From the cell containing the given text, extract its center point as (X, Y) coordinate. 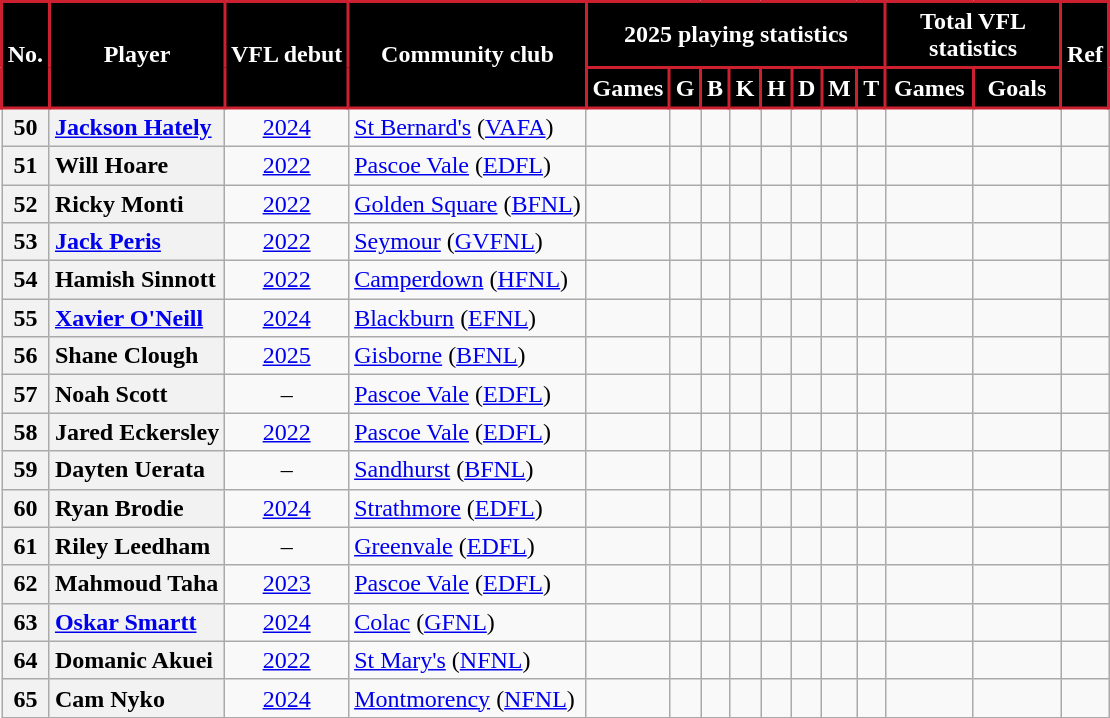
59 (26, 470)
Ricky Monti (136, 203)
Riley Leedham (136, 546)
53 (26, 242)
Sandhurst (BFNL) (468, 470)
B (716, 88)
Montmorency (NFNL) (468, 698)
56 (26, 356)
Shane Clough (136, 356)
G (686, 88)
2025 playing statistics (736, 36)
60 (26, 508)
58 (26, 432)
57 (26, 394)
K (744, 88)
Greenvale (EDFL) (468, 546)
Mahmoud Taha (136, 584)
54 (26, 280)
St Mary's (NFNL) (468, 660)
D (807, 88)
Will Hoare (136, 165)
Blackburn (EFNL) (468, 318)
Gisborne (BFNL) (468, 356)
Dayten Uerata (136, 470)
Jack Peris (136, 242)
63 (26, 622)
Camperdown (HFNL) (468, 280)
Xavier O'Neill (136, 318)
Cam Nyko (136, 698)
Oskar Smartt (136, 622)
2023 (287, 584)
64 (26, 660)
52 (26, 203)
Player (136, 55)
VFL debut (287, 55)
Seymour (GVFNL) (468, 242)
Domanic Akuei (136, 660)
Jackson Hately (136, 128)
No. (26, 55)
Colac (GFNL) (468, 622)
65 (26, 698)
Strathmore (EDFL) (468, 508)
61 (26, 546)
Ryan Brodie (136, 508)
Jared Eckersley (136, 432)
Ref (1086, 55)
T (872, 88)
Hamish Sinnott (136, 280)
Golden Square (BFNL) (468, 203)
Community club (468, 55)
51 (26, 165)
Goals (1017, 88)
55 (26, 318)
Total VFL statistics (974, 36)
H (776, 88)
M (840, 88)
Noah Scott (136, 394)
2025 (287, 356)
St Bernard's (VAFA) (468, 128)
62 (26, 584)
50 (26, 128)
